Determine the (x, y) coordinate at the center of the cell enclosing the given text.  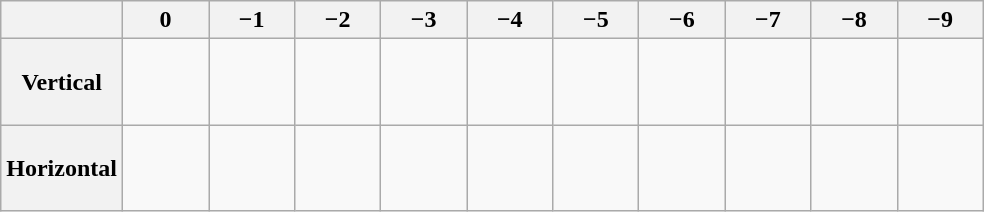
−4 (510, 20)
−5 (596, 20)
−1 (252, 20)
−9 (940, 20)
−7 (768, 20)
Horizontal (62, 168)
−8 (854, 20)
−6 (682, 20)
−3 (424, 20)
0 (165, 20)
−2 (338, 20)
Vertical (62, 82)
